Return (x, y) of the center of cell containing provided text 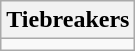
Tiebreakers (68, 20)
